Scan for the cell matching the given text and deliver its (X, Y) coordinate at center. 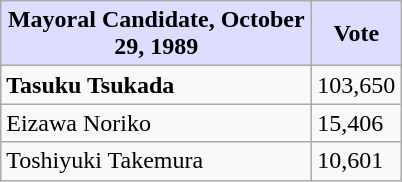
Toshiyuki Takemura (156, 161)
Tasuku Tsukada (156, 85)
15,406 (356, 123)
Eizawa Noriko (156, 123)
Vote (356, 34)
103,650 (356, 85)
10,601 (356, 161)
Mayoral Candidate, October 29, 1989 (156, 34)
